Pinpoint the cell where the given text exists, returning its (X, Y) midpoint coordinate. 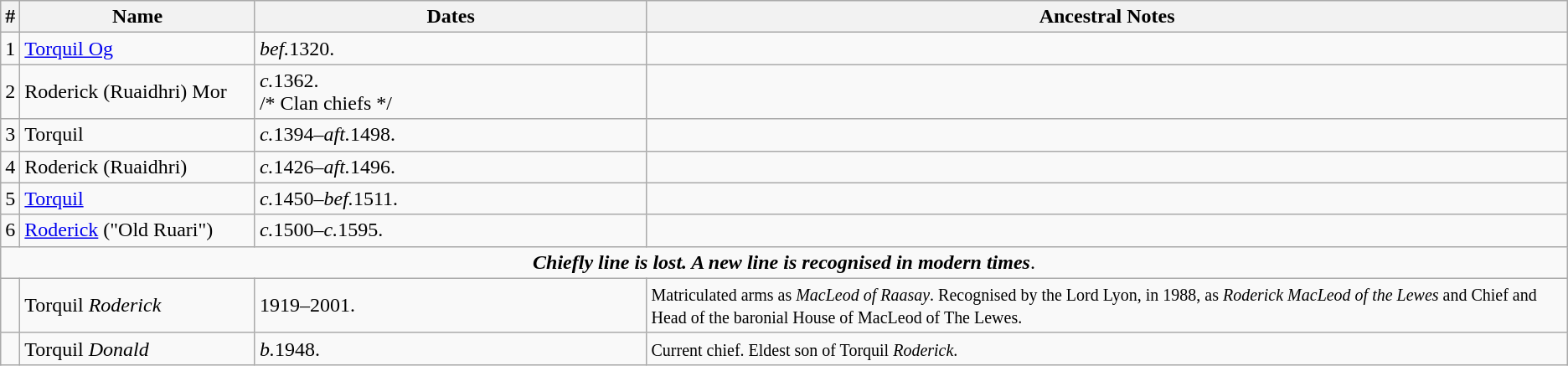
Roderick (Ruaidhri) Mor (137, 92)
Roderick (Ruaidhri) (137, 167)
Ancestral Notes (1107, 17)
bef.1320. (451, 49)
c.1362./* Clan chiefs */ (451, 92)
2 (10, 92)
3 (10, 135)
Torquil Donald (137, 348)
5 (10, 198)
Name (137, 17)
Torquil Roderick (137, 305)
Current chief. Eldest son of Torquil Roderick. (1107, 348)
1919–2001. (451, 305)
# (10, 17)
c.1500–c.1595. (451, 230)
Torquil Og (137, 49)
c.1450–bef.1511. (451, 198)
c.1426–aft.1496. (451, 167)
Dates (451, 17)
b.1948. (451, 348)
c.1394–aft.1498. (451, 135)
4 (10, 167)
6 (10, 230)
1 (10, 49)
Roderick ("Old Ruari") (137, 230)
Chiefly line is lost. A new line is recognised in modern times. (784, 262)
